Extract the [x, y] coordinate from the center of the cell holding the provided text.  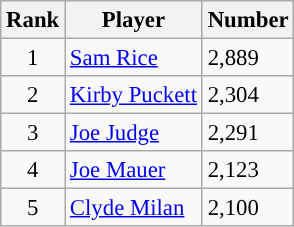
Kirby Puckett [134, 95]
2 [33, 95]
Player [134, 20]
Number [248, 20]
1 [33, 58]
4 [33, 170]
Clyde Milan [134, 208]
2,291 [248, 133]
2,889 [248, 58]
2,100 [248, 208]
2,123 [248, 170]
5 [33, 208]
3 [33, 133]
Sam Rice [134, 58]
Joe Judge [134, 133]
Joe Mauer [134, 170]
2,304 [248, 95]
Rank [33, 20]
